Locate the cell with the specified text and output its (x, y) center coordinate. 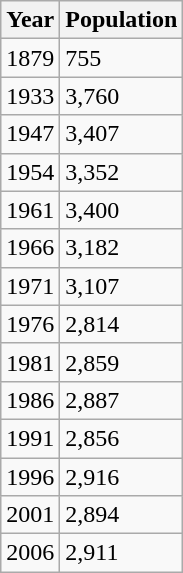
1991 (30, 438)
3,352 (122, 172)
1981 (30, 362)
2,859 (122, 362)
2,916 (122, 477)
3,182 (122, 248)
1954 (30, 172)
1996 (30, 477)
2,911 (122, 553)
Population (122, 20)
2006 (30, 553)
1879 (30, 58)
3,407 (122, 134)
1986 (30, 400)
Year (30, 20)
2,887 (122, 400)
755 (122, 58)
1976 (30, 324)
2001 (30, 515)
1966 (30, 248)
2,814 (122, 324)
1947 (30, 134)
1961 (30, 210)
3,400 (122, 210)
2,856 (122, 438)
3,107 (122, 286)
3,760 (122, 96)
2,894 (122, 515)
1971 (30, 286)
1933 (30, 96)
